Return the [X, Y] coordinate for the center point of the cell that contains the specified text.  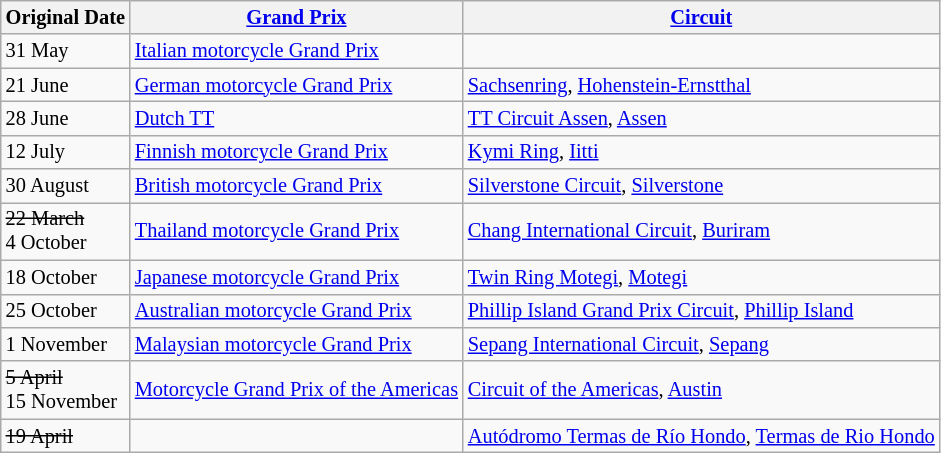
25 October [66, 311]
21 June [66, 85]
Circuit [702, 17]
Sachsenring, Hohenstein-Ernstthal [702, 85]
Sepang International Circuit, Sepang [702, 344]
Original Date [66, 17]
18 October [66, 277]
5 April15 November [66, 390]
Italian motorcycle Grand Prix [296, 51]
22 March4 October [66, 231]
Finnish motorcycle Grand Prix [296, 152]
31 May [66, 51]
British motorcycle Grand Prix [296, 186]
German motorcycle Grand Prix [296, 85]
TT Circuit Assen, Assen [702, 118]
Chang International Circuit, Buriram [702, 231]
Phillip Island Grand Prix Circuit, Phillip Island [702, 311]
Grand Prix [296, 17]
19 April [66, 436]
Motorcycle Grand Prix of the Americas [296, 390]
Circuit of the Americas, Austin [702, 390]
Japanese motorcycle Grand Prix [296, 277]
Dutch TT [296, 118]
Australian motorcycle Grand Prix [296, 311]
30 August [66, 186]
12 July [66, 152]
Twin Ring Motegi, Motegi [702, 277]
28 June [66, 118]
Kymi Ring, Iitti [702, 152]
Thailand motorcycle Grand Prix [296, 231]
1 November [66, 344]
Autódromo Termas de Río Hondo, Termas de Rio Hondo [702, 436]
Silverstone Circuit, Silverstone [702, 186]
Malaysian motorcycle Grand Prix [296, 344]
